Return the [X, Y] coordinate for the center point of the cell that contains the specified text.  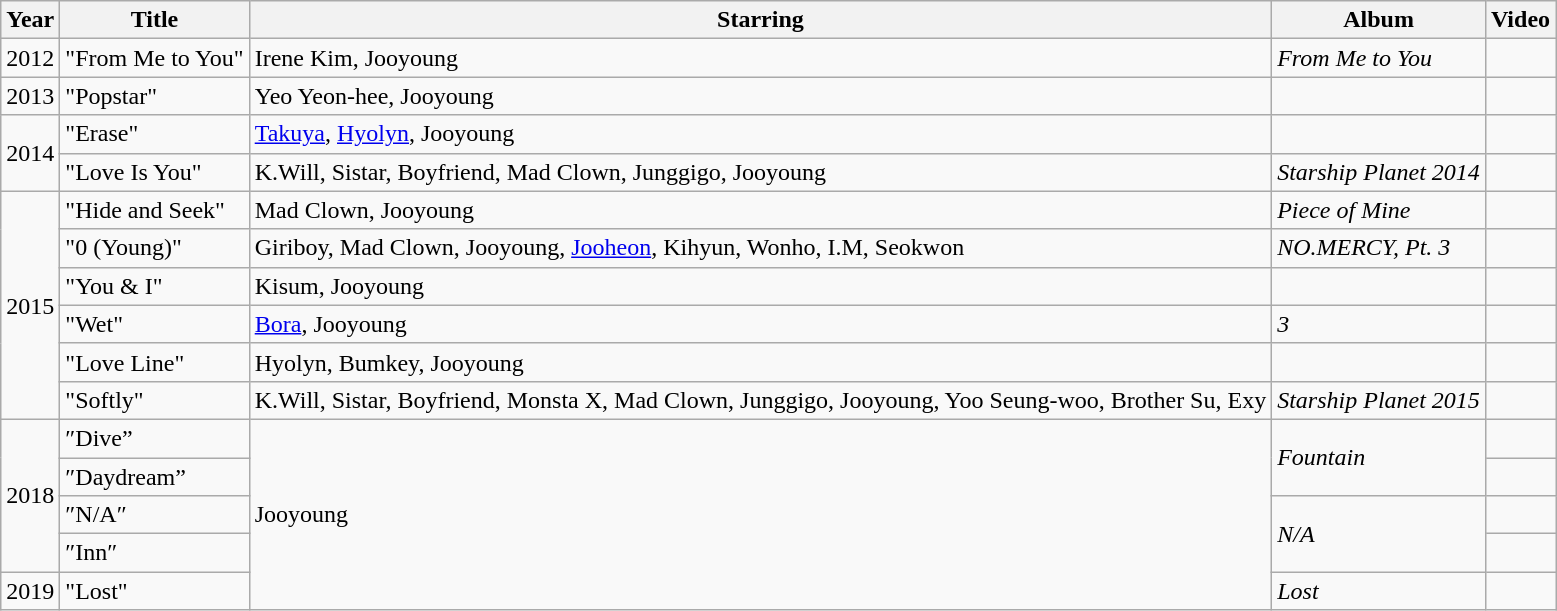
″Inn″ [154, 553]
Video [1520, 20]
″N/A″ [154, 515]
Year [30, 20]
"Softly" [154, 400]
"From Me to You" [154, 58]
"You & I" [154, 286]
Piece of Mine [1379, 210]
″Dive” [154, 438]
K.Will, Sistar, Boyfriend, Mad Clown, Junggigo, Jooyoung [760, 172]
Yeo Yeon-hee, Jooyoung [760, 96]
2019 [30, 591]
From Me to You [1379, 58]
2014 [30, 153]
"Wet" [154, 324]
Hyolyn, Bumkey, Jooyoung [760, 362]
K.Will, Sistar, Boyfriend, Monsta X, Mad Clown, Junggigo, Jooyoung, Yoo Seung-woo, Brother Su, Exy [760, 400]
2012 [30, 58]
"Love Line" [154, 362]
Mad Clown, Jooyoung [760, 210]
″Daydream” [154, 477]
Bora, Jooyoung [760, 324]
Fountain [1379, 457]
Starship Planet 2014 [1379, 172]
Title [154, 20]
"0 (Young)" [154, 248]
N/A [1379, 534]
Irene Kim, Jooyoung [760, 58]
2015 [30, 305]
NO.MERCY, Pt. 3 [1379, 248]
Jooyoung [760, 514]
3 [1379, 324]
Starship Planet 2015 [1379, 400]
"Popstar" [154, 96]
Album [1379, 20]
Starring [760, 20]
2013 [30, 96]
"Erase" [154, 134]
Giriboy, Mad Clown, Jooyoung, Jooheon, Kihyun, Wonho, I.M, Seokwon [760, 248]
Lost [1379, 591]
"Love Is You" [154, 172]
"Hide and Seek" [154, 210]
Kisum, Jooyoung [760, 286]
2018 [30, 495]
Takuya, Hyolyn, Jooyoung [760, 134]
"Lost" [154, 591]
